For the text-containing cell, return its midpoint in (x, y) coordinate format. 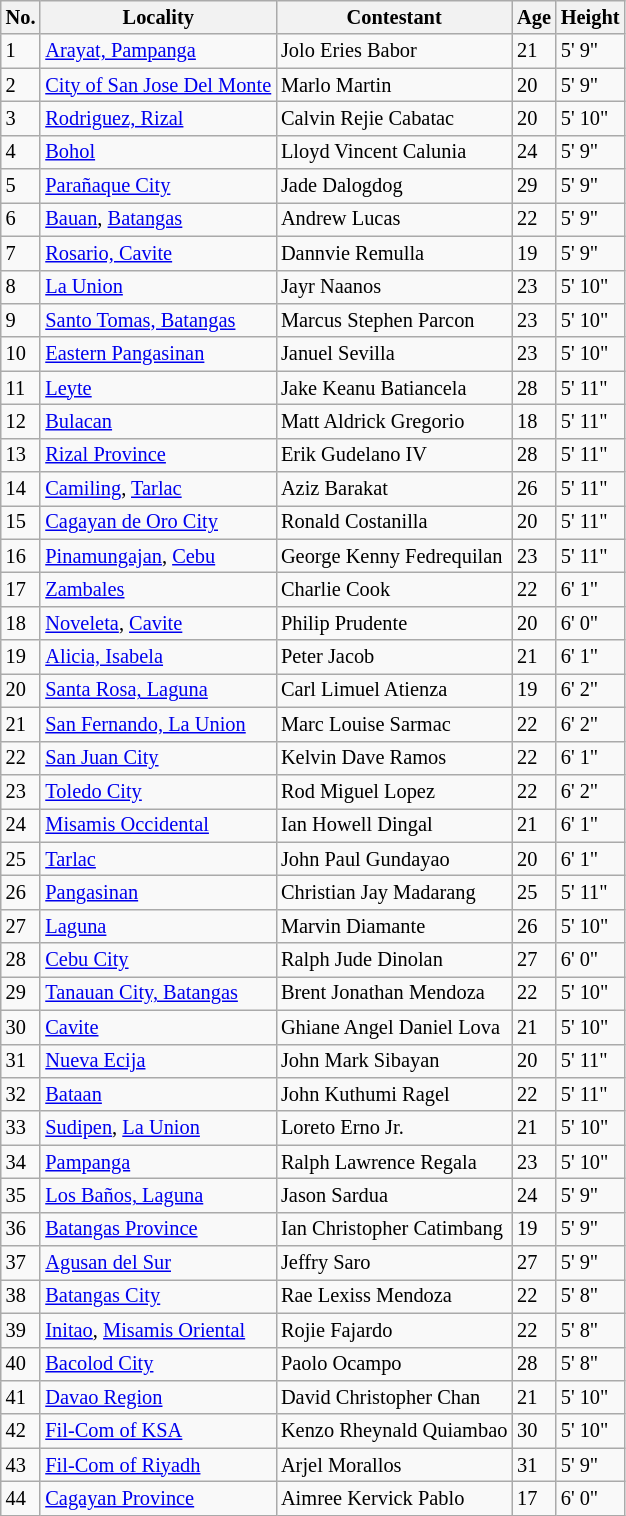
Erik Gudelano IV (394, 455)
7 (21, 253)
Aimree Kervick Pablo (394, 1498)
Marcus Stephen Parcon (394, 320)
Height (590, 17)
34 (21, 1162)
John Kuthumi Ragel (394, 1094)
Bulacan (158, 421)
Rodriguez, Rizal (158, 118)
City of San Jose Del Monte (158, 85)
San Juan City (158, 758)
Toledo City (158, 791)
Bataan (158, 1094)
Contestant (394, 17)
La Union (158, 287)
Arayat, Pampanga (158, 51)
Ralph Lawrence Regala (394, 1162)
Christian Jay Madarang (394, 892)
Jason Sardua (394, 1195)
Jake Keanu Batiancela (394, 388)
Lloyd Vincent Calunia (394, 152)
Calvin Rejie Cabatac (394, 118)
Sudipen, La Union (158, 1128)
40 (21, 1364)
Paolo Ocampo (394, 1364)
37 (21, 1263)
Ghiane Angel Daniel Lova (394, 1027)
4 (21, 152)
Parañaque City (158, 186)
42 (21, 1431)
Rae Lexiss Mendoza (394, 1296)
Peter Jacob (394, 657)
3 (21, 118)
Aziz Barakat (394, 489)
Marvin Diamante (394, 926)
Ian Howell Dingal (394, 825)
Brent Jonathan Mendoza (394, 993)
Jeffry Saro (394, 1263)
35 (21, 1195)
41 (21, 1397)
Pinamungajan, Cebu (158, 556)
32 (21, 1094)
15 (21, 522)
Bauan, Batangas (158, 219)
Eastern Pangasinan (158, 354)
Bacolod City (158, 1364)
Philip Prudente (394, 623)
Leyte (158, 388)
Dannvie Remulla (394, 253)
Arjel Morallos (394, 1465)
Andrew Lucas (394, 219)
Rizal Province (158, 455)
Fil-Com of KSA (158, 1431)
Los Baños, Laguna (158, 1195)
Rosario, Cavite (158, 253)
Age (534, 17)
Laguna (158, 926)
36 (21, 1229)
16 (21, 556)
Jolo Eries Babor (394, 51)
Ian Christopher Catimbang (394, 1229)
14 (21, 489)
Rojie Fajardo (394, 1330)
Kenzo Rheynald Quiambao (394, 1431)
Bohol (158, 152)
39 (21, 1330)
Agusan del Sur (158, 1263)
Noveleta, Cavite (158, 623)
6 (21, 219)
1 (21, 51)
No. (21, 17)
Zambales (158, 589)
9 (21, 320)
Jayr Naanos (394, 287)
Tarlac (158, 859)
Loreto Erno Jr. (394, 1128)
Pampanga (158, 1162)
Camiling, Tarlac (158, 489)
Cebu City (158, 960)
8 (21, 287)
Fil-Com of Riyadh (158, 1465)
Cagayan de Oro City (158, 522)
Locality (158, 17)
38 (21, 1296)
Davao Region (158, 1397)
44 (21, 1498)
Tanauan City, Batangas (158, 993)
43 (21, 1465)
San Fernando, La Union (158, 724)
Ronald Costanilla (394, 522)
5 (21, 186)
Ralph Jude Dinolan (394, 960)
John Mark Sibayan (394, 1061)
John Paul Gundayao (394, 859)
Cavite (158, 1027)
Nueva Ecija (158, 1061)
Santa Rosa, Laguna (158, 690)
2 (21, 85)
David Christopher Chan (394, 1397)
13 (21, 455)
Carl Limuel Atienza (394, 690)
Initao, Misamis Oriental (158, 1330)
Misamis Occidental (158, 825)
Charlie Cook (394, 589)
11 (21, 388)
Cagayan Province (158, 1498)
Pangasinan (158, 892)
Jade Dalogdog (394, 186)
Kelvin Dave Ramos (394, 758)
Januel Sevilla (394, 354)
Santo Tomas, Batangas (158, 320)
Matt Aldrick Gregorio (394, 421)
10 (21, 354)
Batangas City (158, 1296)
Batangas Province (158, 1229)
12 (21, 421)
Alicia, Isabela (158, 657)
Marlo Martin (394, 85)
Marc Louise Sarmac (394, 724)
33 (21, 1128)
George Kenny Fedrequilan (394, 556)
Rod Miguel Lopez (394, 791)
